Locate the cell with the specified text and output its [x, y] center coordinate. 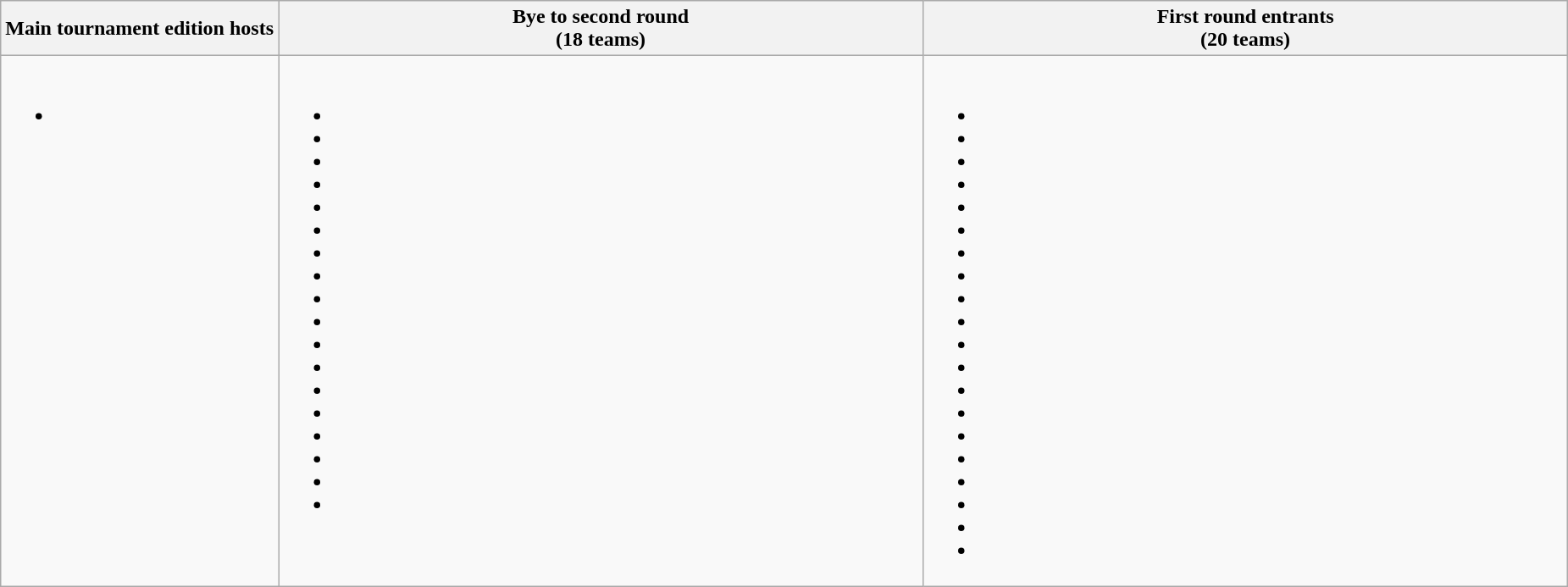
First round entrants(20 teams) [1245, 29]
Main tournament edition hosts [140, 29]
Bye to second round(18 teams) [600, 29]
